Search for the cell housing the specified text and yield its [x, y] center coordinate. 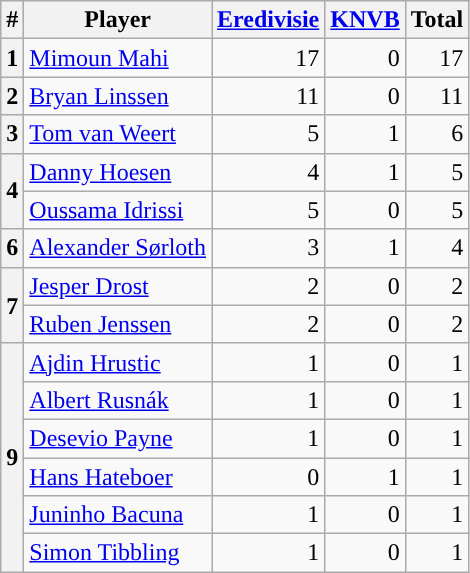
Ruben Jenssen [118, 324]
7 [12, 305]
Total [437, 20]
Albert Rusnák [118, 400]
9 [12, 457]
Mimoun Mahi [118, 58]
Danny Hoesen [118, 172]
Hans Hateboer [118, 477]
Tom van Weert [118, 134]
Alexander Sørloth [118, 248]
Ajdin Hrustic [118, 362]
Oussama Idrissi [118, 210]
Juninho Bacuna [118, 515]
Desevio Payne [118, 438]
Bryan Linssen [118, 96]
Eredivisie [268, 20]
Jesper Drost [118, 286]
KNVB [365, 20]
Simon Tibbling [118, 553]
Player [118, 20]
# [12, 20]
